For the text-containing cell, return its midpoint in [x, y] coordinate format. 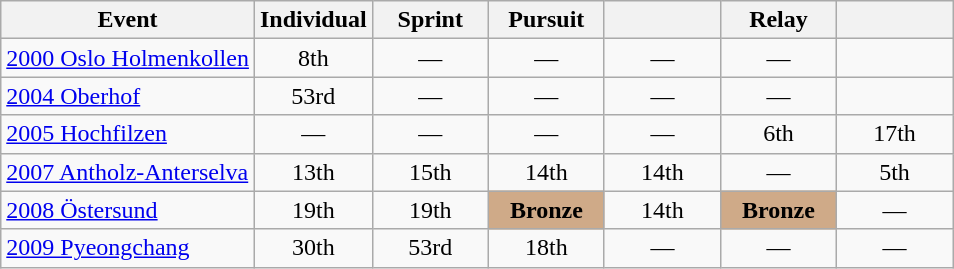
17th [895, 134]
30th [313, 248]
Individual [313, 20]
2004 Oberhof [128, 96]
18th [546, 248]
Sprint [430, 20]
6th [778, 134]
2008 Östersund [128, 210]
2000 Oslo Holmenkollen [128, 58]
Pursuit [546, 20]
5th [895, 172]
2009 Pyeongchang [128, 248]
Event [128, 20]
15th [430, 172]
2005 Hochfilzen [128, 134]
2007 Antholz-Anterselva [128, 172]
8th [313, 58]
Relay [778, 20]
13th [313, 172]
